Find where the given text appears and provide that cell's center as [X, Y] coordinate. 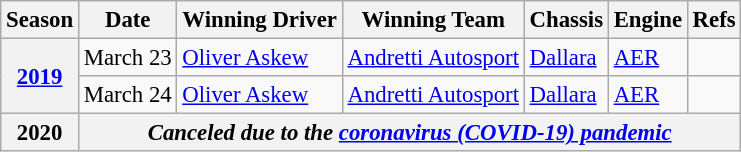
Engine [648, 20]
Canceled due to the coronavirus (COVID-19) pandemic [410, 133]
Refs [714, 20]
2020 [40, 133]
Winning Driver [260, 20]
Date [128, 20]
Winning Team [433, 20]
Chassis [566, 20]
2019 [40, 76]
March 23 [128, 58]
March 24 [128, 95]
Season [40, 20]
